For the text-containing cell, return its midpoint in [x, y] coordinate format. 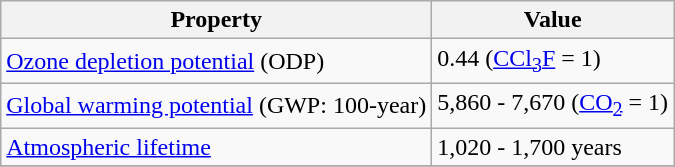
Global warming potential (GWP: 100-year) [216, 105]
0.44 (CCl3F = 1) [553, 61]
Value [553, 20]
Property [216, 20]
Ozone depletion potential (ODP) [216, 61]
Atmospheric lifetime [216, 147]
5,860 - 7,670 (CO2 = 1) [553, 105]
1,020 - 1,700 years [553, 147]
